Pinpoint the cell where the given text exists, returning its [x, y] midpoint coordinate. 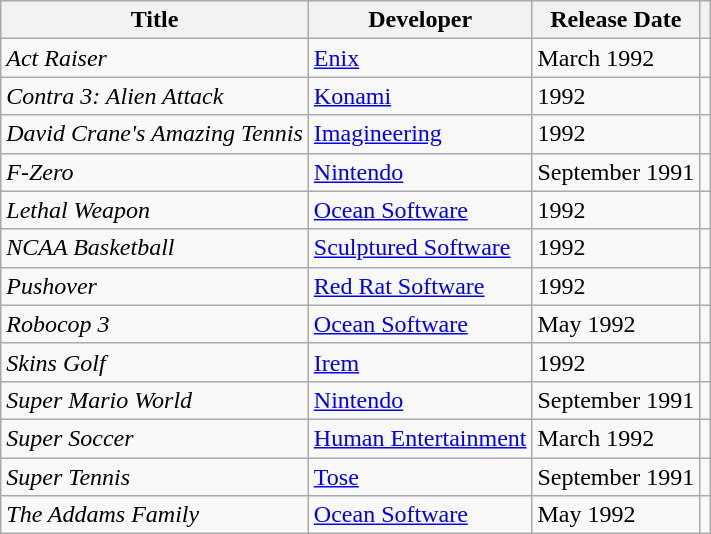
Lethal Weapon [155, 210]
Red Rat Software [420, 286]
Konami [420, 96]
Act Raiser [155, 58]
Release Date [616, 20]
F-Zero [155, 172]
Super Mario World [155, 400]
Enix [420, 58]
Human Entertainment [420, 438]
Contra 3: Alien Attack [155, 96]
Developer [420, 20]
Super Soccer [155, 438]
Irem [420, 362]
The Addams Family [155, 515]
Robocop 3 [155, 324]
Tose [420, 477]
Skins Golf [155, 362]
Title [155, 20]
Sculptured Software [420, 248]
David Crane's Amazing Tennis [155, 134]
Super Tennis [155, 477]
Imagineering [420, 134]
Pushover [155, 286]
NCAA Basketball [155, 248]
